Return the [X, Y] coordinate for the center point of the cell that contains the specified text.  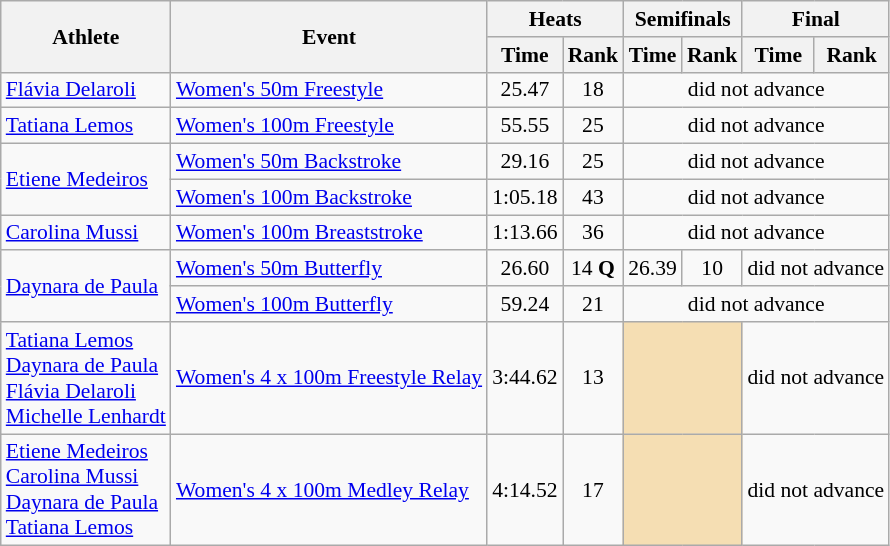
36 [594, 233]
Women's 4 x 100m Medley Relay [329, 490]
Women's 50m Freestyle [329, 90]
10 [712, 269]
4:14.52 [524, 490]
Event [329, 36]
18 [594, 90]
Women's 100m Breaststroke [329, 233]
Women's 100m Backstroke [329, 197]
Athlete [86, 36]
1:13.66 [524, 233]
Carolina Mussi [86, 233]
Women's 100m Freestyle [329, 126]
Etiene MedeirosCarolina MussiDaynara de PaulaTatiana Lemos [86, 490]
Women's 100m Butterfly [329, 304]
Women's 4 x 100m Freestyle Relay [329, 378]
26.60 [524, 269]
13 [594, 378]
29.16 [524, 162]
26.39 [652, 269]
Flávia Delaroli [86, 90]
3:44.62 [524, 378]
1:05.18 [524, 197]
Tatiana LemosDaynara de PaulaFlávia DelaroliMichelle Lenhardt [86, 378]
Tatiana Lemos [86, 126]
Semifinals [682, 19]
Heats [555, 19]
14 Q [594, 269]
17 [594, 490]
Etiene Medeiros [86, 180]
25.47 [524, 90]
59.24 [524, 304]
Women's 50m Backstroke [329, 162]
Daynara de Paula [86, 286]
Final [816, 19]
43 [594, 197]
Women's 50m Butterfly [329, 269]
21 [594, 304]
55.55 [524, 126]
